Scan for the cell matching the given text and deliver its [X, Y] coordinate at center. 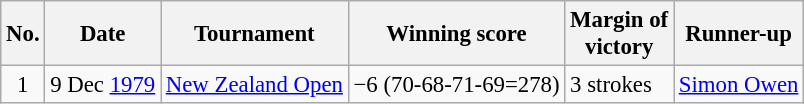
Margin ofvictory [620, 34]
−6 (70-68-71-69=278) [456, 85]
Runner-up [739, 34]
New Zealand Open [254, 85]
3 strokes [620, 85]
Date [103, 34]
Simon Owen [739, 85]
No. [23, 34]
Winning score [456, 34]
1 [23, 85]
9 Dec 1979 [103, 85]
Tournament [254, 34]
